Return (x, y) of the center of cell containing provided text 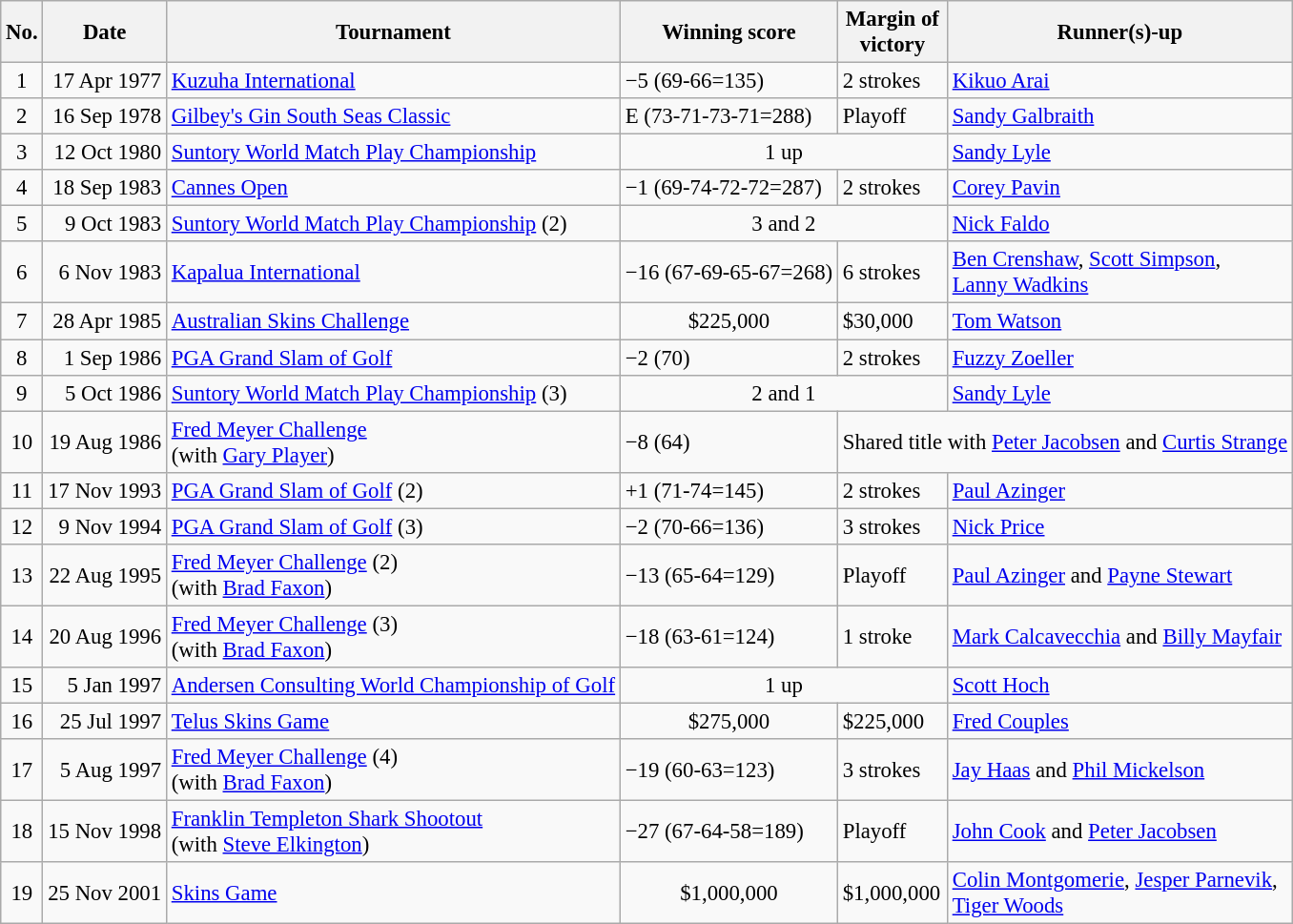
PGA Grand Slam of Golf (2) (393, 490)
7 (22, 321)
Fred Meyer Challenge (3)(with Brad Faxon) (393, 637)
Skins Game (393, 893)
19 (22, 893)
−2 (70-66=136) (729, 526)
Ben Crenshaw, Scott Simpson, Lanny Wadkins (1119, 273)
−16 (67-69-65-67=268) (729, 273)
John Cook and Peter Jacobsen (1119, 832)
Sandy Galbraith (1119, 116)
Paul Azinger and Payne Stewart (1119, 576)
Jay Haas and Phil Mickelson (1119, 770)
−27 (67-64-58=189) (729, 832)
15 (22, 686)
Fred Meyer Challenge (4)(with Brad Faxon) (393, 770)
Andersen Consulting World Championship of Golf (393, 686)
28 Apr 1985 (105, 321)
Kuzuha International (393, 81)
17 Apr 1977 (105, 81)
Telus Skins Game (393, 721)
6 strokes (893, 273)
2 (22, 116)
12 Oct 1980 (105, 153)
3 and 2 (784, 224)
25 Nov 2001 (105, 893)
6 (22, 273)
Tournament (393, 32)
Margin ofvictory (893, 32)
E (73-71-73-71=288) (729, 116)
16 (22, 721)
Suntory World Match Play Championship (2) (393, 224)
1 stroke (893, 637)
11 (22, 490)
1 (22, 81)
5 Aug 1997 (105, 770)
6 Nov 1983 (105, 273)
17 Nov 1993 (105, 490)
14 (22, 637)
Mark Calcavecchia and Billy Mayfair (1119, 637)
5 (22, 224)
Shared title with Peter Jacobsen and Curtis Strange (1064, 442)
+1 (71-74=145) (729, 490)
PGA Grand Slam of Golf (393, 358)
Kapalua International (393, 273)
−8 (64) (729, 442)
Gilbey's Gin South Seas Classic (393, 116)
9 (22, 393)
13 (22, 576)
18 Sep 1983 (105, 188)
$30,000 (893, 321)
−13 (65-64=129) (729, 576)
Runner(s)-up (1119, 32)
5 Jan 1997 (105, 686)
−5 (69-66=135) (729, 81)
10 (22, 442)
4 (22, 188)
Nick Price (1119, 526)
5 Oct 1986 (105, 393)
$275,000 (729, 721)
16 Sep 1978 (105, 116)
8 (22, 358)
Corey Pavin (1119, 188)
Tom Watson (1119, 321)
Paul Azinger (1119, 490)
Nick Faldo (1119, 224)
9 Oct 1983 (105, 224)
15 Nov 1998 (105, 832)
17 (22, 770)
Fred Meyer Challenge(with Gary Player) (393, 442)
9 Nov 1994 (105, 526)
12 (22, 526)
1 Sep 1986 (105, 358)
Cannes Open (393, 188)
No. (22, 32)
PGA Grand Slam of Golf (3) (393, 526)
Fuzzy Zoeller (1119, 358)
Scott Hoch (1119, 686)
Suntory World Match Play Championship (393, 153)
Fred Meyer Challenge (2)(with Brad Faxon) (393, 576)
−18 (63-61=124) (729, 637)
22 Aug 1995 (105, 576)
Fred Couples (1119, 721)
Suntory World Match Play Championship (3) (393, 393)
3 (22, 153)
25 Jul 1997 (105, 721)
−2 (70) (729, 358)
2 and 1 (784, 393)
Franklin Templeton Shark Shootout(with Steve Elkington) (393, 832)
18 (22, 832)
Date (105, 32)
Kikuo Arai (1119, 81)
Colin Montgomerie, Jesper Parnevik, Tiger Woods (1119, 893)
−19 (60-63=123) (729, 770)
20 Aug 1996 (105, 637)
19 Aug 1986 (105, 442)
Winning score (729, 32)
Australian Skins Challenge (393, 321)
−1 (69-74-72-72=287) (729, 188)
